Search for the cell housing the specified text and yield its (X, Y) center coordinate. 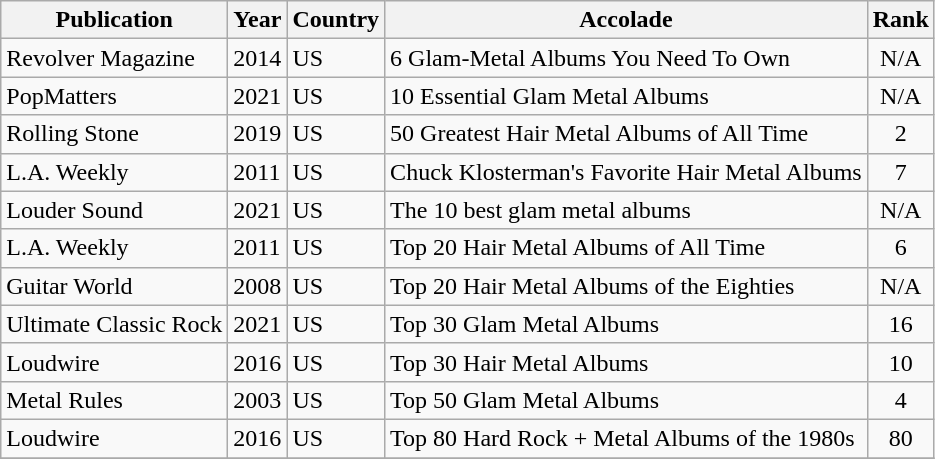
Ultimate Classic Rock (114, 324)
Top 30 Hair Metal Albums (626, 362)
2014 (258, 58)
Chuck Klosterman's Favorite Hair Metal Albums (626, 172)
Louder Sound (114, 210)
Rank (900, 20)
4 (900, 400)
Top 30 Glam Metal Albums (626, 324)
2019 (258, 134)
6 Glam-Metal Albums You Need To Own (626, 58)
10 (900, 362)
The 10 best glam metal albums (626, 210)
Top 50 Glam Metal Albums (626, 400)
Guitar World (114, 286)
Top 20 Hair Metal Albums of All Time (626, 248)
80 (900, 438)
2 (900, 134)
Top 20 Hair Metal Albums of the Eighties (626, 286)
Country (336, 20)
2008 (258, 286)
Accolade (626, 20)
2003 (258, 400)
Rolling Stone (114, 134)
6 (900, 248)
16 (900, 324)
50 Greatest Hair Metal Albums of All Time (626, 134)
Revolver Magazine (114, 58)
Top 80 Hard Rock + Metal Albums of the 1980s (626, 438)
10 Essential Glam Metal Albums (626, 96)
Year (258, 20)
7 (900, 172)
PopMatters (114, 96)
Metal Rules (114, 400)
Publication (114, 20)
